Return the [X, Y] coordinate for the center point of the cell that contains the specified text.  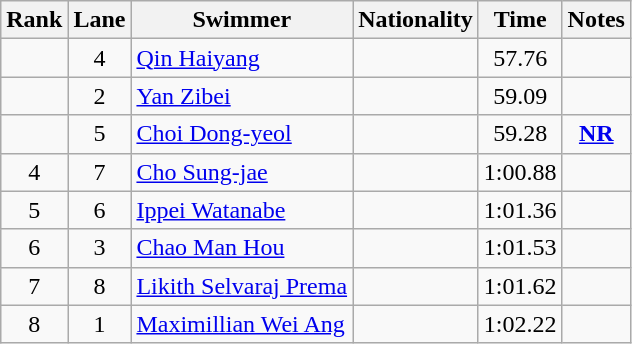
Lane [100, 20]
Rank [34, 20]
Maximillian Wei Ang [242, 324]
57.76 [520, 58]
1:01.53 [520, 248]
2 [100, 96]
Swimmer [242, 20]
Likith Selvaraj Prema [242, 286]
1:01.62 [520, 286]
1 [100, 324]
59.09 [520, 96]
Yan Zibei [242, 96]
Notes [596, 20]
Qin Haiyang [242, 58]
1:01.36 [520, 210]
1:02.22 [520, 324]
Nationality [416, 20]
59.28 [520, 134]
Cho Sung-jae [242, 172]
Time [520, 20]
Chao Man Hou [242, 248]
3 [100, 248]
Choi Dong-yeol [242, 134]
Ippei Watanabe [242, 210]
1:00.88 [520, 172]
NR [596, 134]
